Capture the cell that displays the provided text and extract its [x, y] central coordinate. 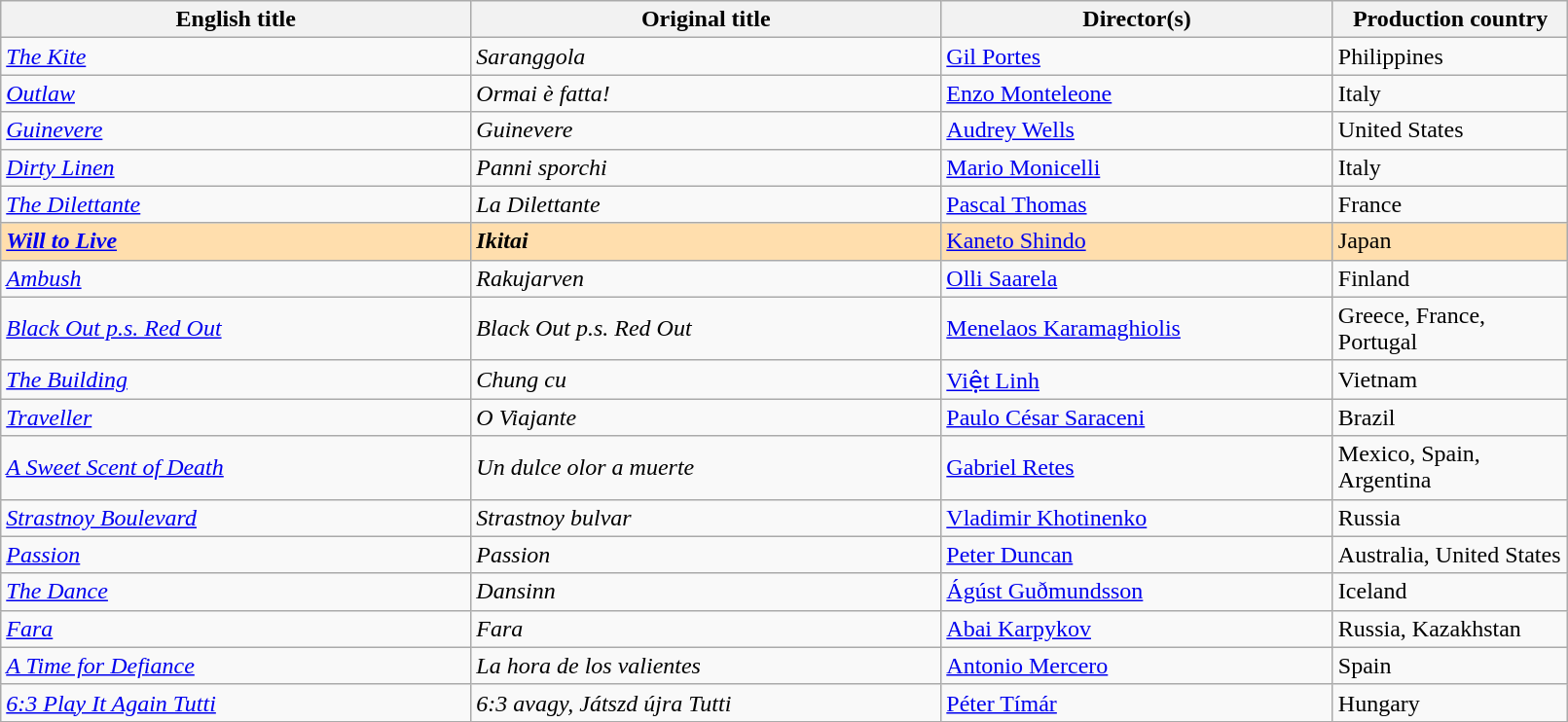
Outlaw [236, 93]
Mexico, Spain, Argentina [1450, 467]
Japan [1450, 241]
France [1450, 204]
Hungary [1450, 703]
Saranggola [707, 56]
Chung cu [707, 379]
The Dance [236, 592]
Ormai è fatta! [707, 93]
6:3 avagy, Játszd újra Tutti [707, 703]
The Kite [236, 56]
Panni sporchi [707, 167]
O Viajante [707, 417]
United States [1450, 130]
Menelaos Karamaghiolis [1137, 329]
Russia, Kazakhstan [1450, 629]
Brazil [1450, 417]
Rakujarven [707, 278]
Audrey Wells [1137, 130]
The Dilettante [236, 204]
Philippines [1450, 56]
Director(s) [1137, 19]
Olli Saarela [1137, 278]
A Time for Defiance [236, 666]
Dansinn [707, 592]
Mario Monicelli [1137, 167]
Péter Tímár [1137, 703]
Antonio Mercero [1137, 666]
Abai Karpykov [1137, 629]
A Sweet Scent of Death [236, 467]
Original title [707, 19]
Strastnoy Boulevard [236, 518]
Strastnoy bulvar [707, 518]
Vladimir Khotinenko [1137, 518]
Australia, United States [1450, 555]
La hora de los valientes [707, 666]
English title [236, 19]
Traveller [236, 417]
Vietnam [1450, 379]
Finland [1450, 278]
Enzo Monteleone [1137, 93]
Peter Duncan [1137, 555]
Greece, France, Portugal [1450, 329]
Pascal Thomas [1137, 204]
Production country [1450, 19]
Kaneto Shindo [1137, 241]
Spain [1450, 666]
Ágúst Guðmundsson [1137, 592]
Ambush [236, 278]
Gabriel Retes [1137, 467]
Gil Portes [1137, 56]
Việt Linh [1137, 379]
Un dulce olor a muerte [707, 467]
Ikitai [707, 241]
La Dilettante [707, 204]
Dirty Linen [236, 167]
Paulo César Saraceni [1137, 417]
Will to Live [236, 241]
The Building [236, 379]
6:3 Play It Again Tutti [236, 703]
Iceland [1450, 592]
Russia [1450, 518]
